Provide the (x, y) coordinate of the cell's center where the given text is located.  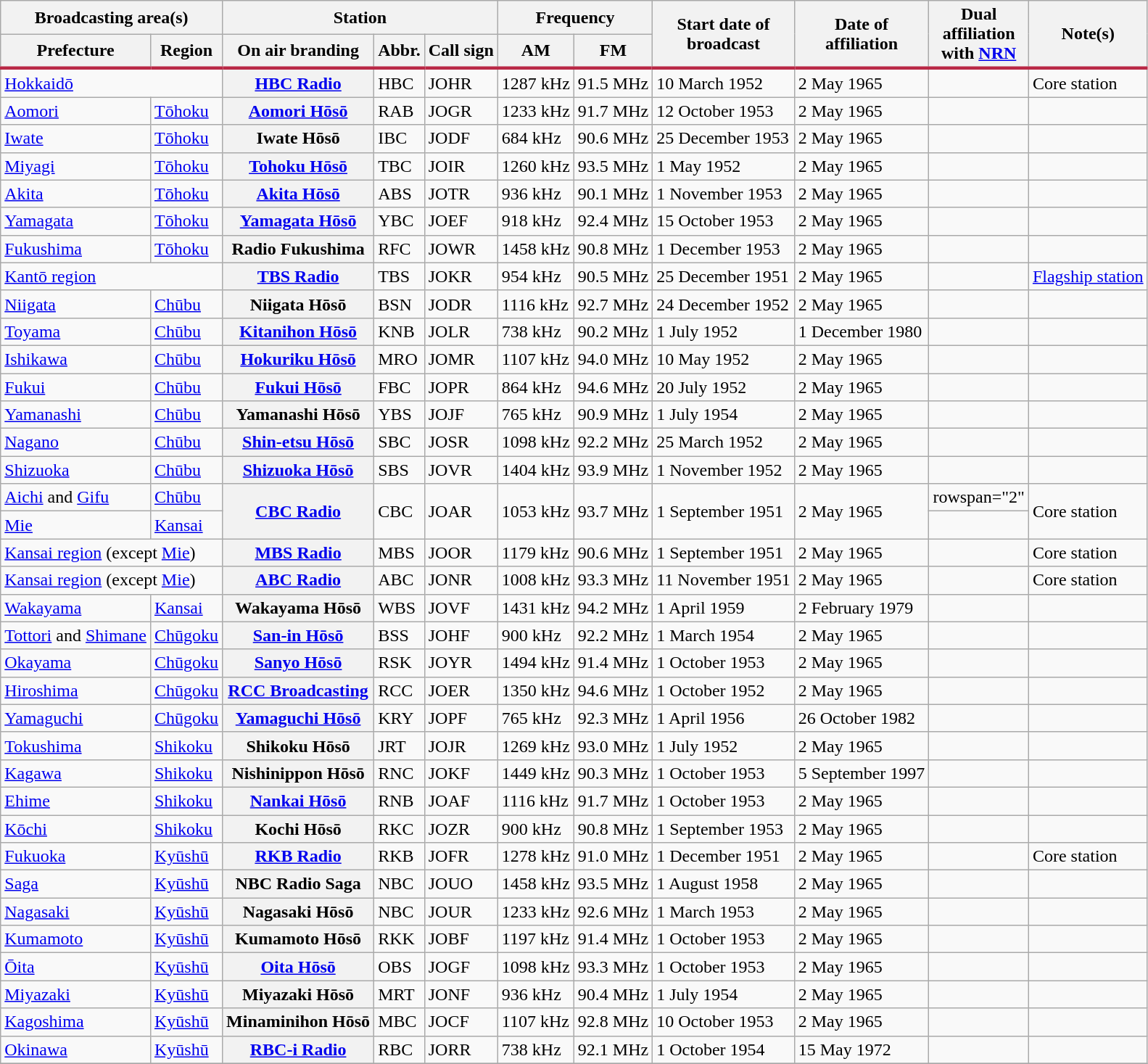
94.0 MHz (613, 359)
JOSR (461, 442)
Kochi Hōsō (299, 829)
Ōita (75, 967)
SBS (400, 470)
Saga (75, 884)
93.9 MHz (613, 470)
Tokushima (75, 746)
Ishikawa (75, 359)
Ehime (75, 801)
Prefecture (75, 51)
15 May 1972 (862, 1049)
MBS Radio (299, 553)
Minaminihon Hōsō (299, 1022)
25 March 1952 (724, 442)
Okayama (75, 663)
92.7 MHz (613, 304)
JONF (461, 994)
Fukui Hōsō (299, 387)
JOGR (461, 111)
Oita Hōsō (299, 967)
JOEF (461, 221)
FBC (400, 387)
JOPR (461, 387)
JONR (461, 580)
Hiroshima (75, 690)
864 kHz (535, 387)
Note(s) (1088, 35)
JODR (461, 304)
918 kHz (535, 221)
Broadcasting area(s) (112, 17)
MBC (400, 1022)
RSK (400, 663)
Sanyo Hōsō (299, 663)
90.2 MHz (613, 331)
Call sign (461, 51)
Yamaguchi Hōsō (299, 718)
Fukushima (75, 249)
10 October 1953 (724, 1022)
Tohoku Hōsō (299, 166)
FM (613, 51)
Miyazaki (75, 994)
BSN (400, 304)
12 October 1953 (724, 111)
10 March 1952 (724, 83)
1 November 1952 (724, 470)
1 September 1953 (724, 829)
Aomori Hōsō (299, 111)
Radio Fukushima (299, 249)
JORR (461, 1049)
25 December 1951 (724, 276)
10 May 1952 (724, 359)
1 December 1953 (724, 249)
Kōchi (75, 829)
JOTR (461, 194)
WBS (400, 608)
Fukuoka (75, 857)
YBC (400, 221)
JOIR (461, 166)
On air branding (299, 51)
93.0 MHz (613, 746)
Tottori and Shimane (75, 635)
1053 kHz (535, 511)
Shikoku Hōsō (299, 746)
JOFR (461, 857)
20 July 1952 (724, 387)
1 November 1953 (724, 194)
MRO (400, 359)
Fukui (75, 387)
RNB (400, 801)
Shizuoka Hōsō (299, 470)
Shizuoka (75, 470)
90.1 MHz (613, 194)
1431 kHz (535, 608)
Nagano (75, 442)
RCC (400, 690)
1260 kHz (535, 166)
1449 kHz (535, 773)
JOZR (461, 829)
1 December 1951 (724, 857)
1269 kHz (535, 746)
HBC Radio (299, 83)
RKB Radio (299, 857)
Abbr. (400, 51)
92.1 MHz (613, 1049)
JOOR (461, 553)
1278 kHz (535, 857)
JOUO (461, 884)
Niigata (75, 304)
MBS (400, 553)
SBC (400, 442)
MRT (400, 994)
1287 kHz (535, 83)
JOVF (461, 608)
954 kHz (535, 276)
RFC (400, 249)
Wakayama Hōsō (299, 608)
Wakayama (75, 608)
2 February 1979 (862, 608)
NBC Radio Saga (299, 884)
Nagasaki (75, 912)
90.9 MHz (613, 415)
Miyagi (75, 166)
92.4 MHz (613, 221)
JOJR (461, 746)
Toyama (75, 331)
BSS (400, 635)
Region (186, 51)
94.2 MHz (613, 608)
Nagasaki Hōsō (299, 912)
1 April 1959 (724, 608)
AM (535, 51)
15 October 1953 (724, 221)
ABC (400, 580)
Yamanashi Hōsō (299, 415)
5 September 1997 (862, 773)
1 October 1954 (724, 1049)
1 October 1952 (724, 690)
Miyazaki Hōsō (299, 994)
RKB (400, 857)
Kitanihon Hōsō (299, 331)
684 kHz (535, 139)
JOCF (461, 1022)
JOGF (461, 967)
JOJF (461, 415)
rowspan="2" (979, 498)
1350 kHz (535, 690)
Aomori (75, 111)
Mie (75, 525)
25 December 1953 (724, 139)
JOHR (461, 83)
Iwate (75, 139)
92.6 MHz (613, 912)
TBS Radio (299, 276)
Flagship station (1088, 276)
JOER (461, 690)
Start date ofbroadcast (724, 35)
26 October 1982 (862, 718)
1008 kHz (535, 580)
11 November 1951 (724, 580)
JOVR (461, 470)
CBC Radio (299, 511)
1494 kHz (535, 663)
90.4 MHz (613, 994)
Kantō region (112, 276)
Yamaguchi (75, 718)
JOUR (461, 912)
Kumamoto Hōsō (299, 939)
RBC-i Radio (299, 1049)
JOWR (461, 249)
KRY (400, 718)
1197 kHz (535, 939)
CBC (400, 511)
JOAR (461, 511)
KNB (400, 331)
Nankai Hōsō (299, 801)
JOPF (461, 718)
Akita (75, 194)
Hokkaidō (112, 83)
Frequency (574, 17)
JOAF (461, 801)
JOYR (461, 663)
JOKF (461, 773)
JOKR (461, 276)
TBC (400, 166)
Shin-etsu Hōsō (299, 442)
Kumamoto (75, 939)
San-in Hōsō (299, 635)
JOHF (461, 635)
Date ofaffiliation (862, 35)
RCC Broadcasting (299, 690)
JRT (400, 746)
YBS (400, 415)
Akita Hōsō (299, 194)
1 May 1952 (724, 166)
Kagoshima (75, 1022)
Yamagata Hōsō (299, 221)
HBC (400, 83)
91.0 MHz (613, 857)
Hokuriku Hōsō (299, 359)
1 March 1953 (724, 912)
Aichi and Gifu (75, 498)
1179 kHz (535, 553)
24 December 1952 (724, 304)
Yamanashi (75, 415)
JOBF (461, 939)
Kagawa (75, 773)
Station (360, 17)
Okinawa (75, 1049)
RKC (400, 829)
JOLR (461, 331)
RAB (400, 111)
92.3 MHz (613, 718)
RBC (400, 1049)
RKK (400, 939)
Yamagata (75, 221)
1404 kHz (535, 470)
JODF (461, 139)
93.7 MHz (613, 511)
90.5 MHz (613, 276)
ABS (400, 194)
ABC Radio (299, 580)
Dualaffiliationwith NRN (979, 35)
TBS (400, 276)
JOMR (461, 359)
Nishinippon Hōsō (299, 773)
1 August 1958 (724, 884)
Iwate Hōsō (299, 139)
IBC (400, 139)
RNC (400, 773)
92.8 MHz (613, 1022)
90.3 MHz (613, 773)
1 December 1980 (862, 331)
91.5 MHz (613, 83)
1 April 1956 (724, 718)
OBS (400, 967)
Niigata Hōsō (299, 304)
1 March 1954 (724, 635)
